Capture the cell that displays the provided text and extract its [x, y] central coordinate. 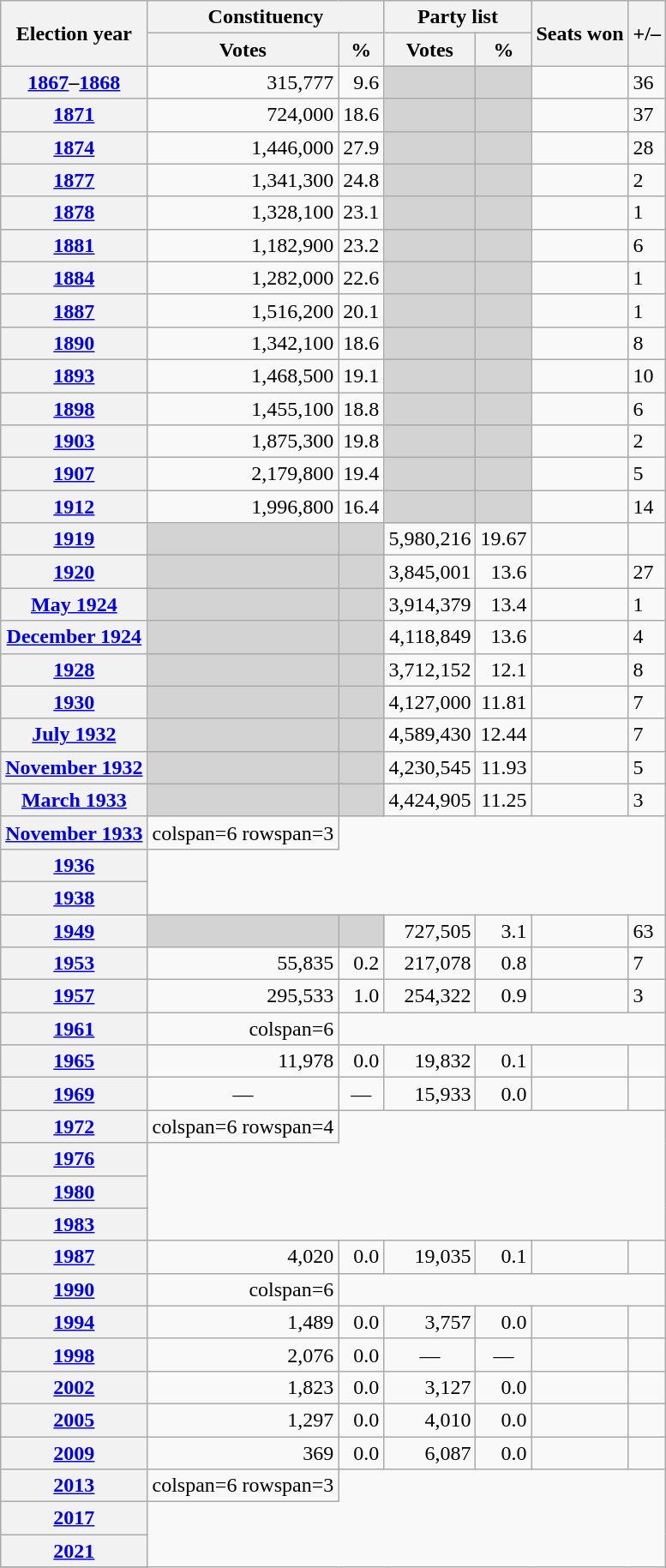
Party list [458, 17]
3.1 [504, 930]
+/– [646, 33]
1998 [74, 1355]
315,777 [243, 82]
1,875,300 [243, 442]
1990 [74, 1289]
1,455,100 [243, 409]
11,978 [243, 1061]
November 1932 [74, 767]
1936 [74, 865]
1949 [74, 930]
19,832 [430, 1061]
22.6 [362, 278]
1903 [74, 442]
19.1 [362, 375]
1874 [74, 147]
27.9 [362, 147]
May 1924 [74, 604]
14 [646, 507]
23.1 [362, 213]
11.25 [504, 800]
4,230,545 [430, 767]
295,533 [243, 996]
254,322 [430, 996]
4,118,849 [430, 637]
3,127 [430, 1387]
1,446,000 [243, 147]
1,516,200 [243, 310]
1930 [74, 702]
1994 [74, 1322]
9.6 [362, 82]
19.67 [504, 539]
2,076 [243, 1355]
2002 [74, 1387]
1,342,100 [243, 343]
1969 [74, 1094]
1,489 [243, 1322]
217,078 [430, 964]
3,757 [430, 1322]
1,341,300 [243, 180]
1912 [74, 507]
1919 [74, 539]
4 [646, 637]
369 [243, 1453]
727,505 [430, 930]
1,282,000 [243, 278]
55,835 [243, 964]
24.8 [362, 180]
1890 [74, 343]
1957 [74, 996]
1920 [74, 572]
0.8 [504, 964]
1953 [74, 964]
1928 [74, 670]
37 [646, 115]
1887 [74, 310]
2005 [74, 1420]
12.44 [504, 735]
March 1933 [74, 800]
1867–1868 [74, 82]
4,424,905 [430, 800]
11.81 [504, 702]
1877 [74, 180]
1983 [74, 1224]
1893 [74, 375]
2021 [74, 1551]
colspan=6 rowspan=4 [243, 1126]
1987 [74, 1257]
0.2 [362, 964]
1881 [74, 245]
1884 [74, 278]
5,980,216 [430, 539]
2017 [74, 1518]
Constituency [266, 17]
1961 [74, 1029]
2013 [74, 1486]
3,914,379 [430, 604]
12.1 [504, 670]
15,933 [430, 1094]
2009 [74, 1453]
3,845,001 [430, 572]
1,468,500 [243, 375]
3,712,152 [430, 670]
1965 [74, 1061]
4,010 [430, 1420]
1898 [74, 409]
6,087 [430, 1453]
1972 [74, 1126]
11.93 [504, 767]
December 1924 [74, 637]
1907 [74, 474]
1871 [74, 115]
1,297 [243, 1420]
36 [646, 82]
23.2 [362, 245]
4,127,000 [430, 702]
1938 [74, 898]
4,020 [243, 1257]
0.9 [504, 996]
19.8 [362, 442]
1878 [74, 213]
1,328,100 [243, 213]
1976 [74, 1159]
16.4 [362, 507]
18.8 [362, 409]
724,000 [243, 115]
10 [646, 375]
Seats won [579, 33]
27 [646, 572]
2,179,800 [243, 474]
November 1933 [74, 832]
63 [646, 930]
July 1932 [74, 735]
1.0 [362, 996]
1980 [74, 1192]
1,823 [243, 1387]
19,035 [430, 1257]
19.4 [362, 474]
28 [646, 147]
1,996,800 [243, 507]
20.1 [362, 310]
13.4 [504, 604]
4,589,430 [430, 735]
1,182,900 [243, 245]
Election year [74, 33]
